Find where the given text appears and provide that cell's center as (x, y) coordinate. 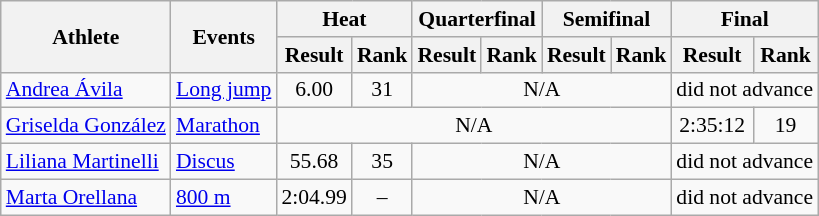
Discus (224, 162)
6.00 (314, 90)
Griselda González (86, 126)
Final (744, 19)
Marta Orellana (86, 197)
Long jump (224, 90)
55.68 (314, 162)
800 m (224, 197)
Marathon (224, 126)
19 (786, 126)
Athlete (86, 36)
2:35:12 (712, 126)
Quarterfinal (476, 19)
Liliana Martinelli (86, 162)
Andrea Ávila (86, 90)
31 (382, 90)
2:04.99 (314, 197)
– (382, 197)
Semifinal (606, 19)
Events (224, 36)
Heat (344, 19)
35 (382, 162)
